Capture the cell that displays the provided text and extract its [x, y] central coordinate. 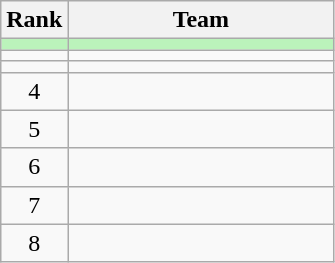
4 [34, 91]
8 [34, 243]
7 [34, 205]
Team [201, 20]
6 [34, 167]
Rank [34, 20]
5 [34, 129]
